Find where the given text appears and provide that cell's center as [x, y] coordinate. 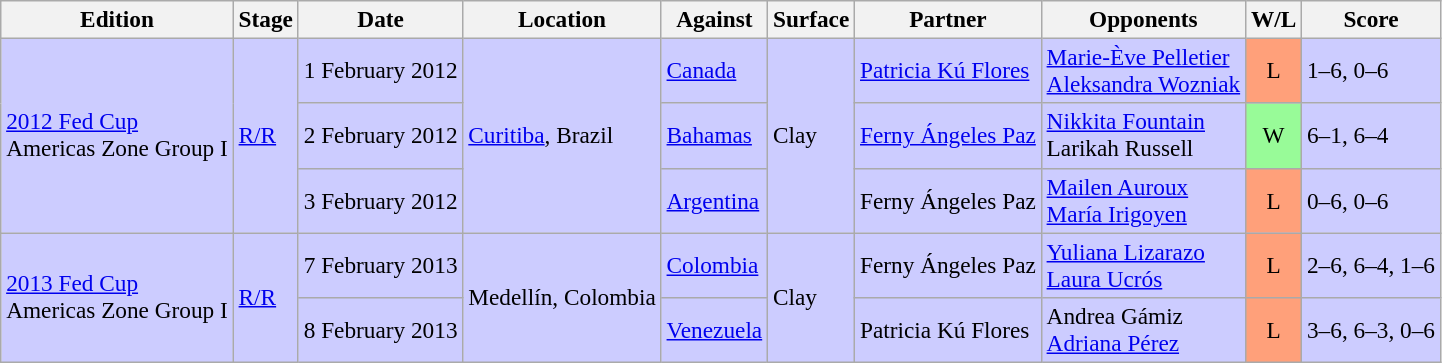
6–1, 6–4 [1372, 136]
Bahamas [714, 136]
W [1274, 136]
Stage [266, 19]
Location [562, 19]
7 February 2013 [380, 264]
Andrea Gámiz Adriana Pérez [1143, 330]
Venezuela [714, 330]
Canada [714, 70]
Surface [812, 19]
2012 Fed Cup Americas Zone Group I [117, 135]
Yuliana Lizarazo Laura Ucrós [1143, 264]
1 February 2012 [380, 70]
Curitiba, Brazil [562, 135]
2013 Fed Cup Americas Zone Group I [117, 297]
2–6, 6–4, 1–6 [1372, 264]
3–6, 6–3, 0–6 [1372, 330]
Marie-Ève Pelletier Aleksandra Wozniak [1143, 70]
Against [714, 19]
1–6, 0–6 [1372, 70]
Mailen Auroux María Irigoyen [1143, 200]
Argentina [714, 200]
3 February 2012 [380, 200]
W/L [1274, 19]
Colombia [714, 264]
Nikkita Fountain Larikah Russell [1143, 136]
Opponents [1143, 19]
0–6, 0–6 [1372, 200]
Score [1372, 19]
2 February 2012 [380, 136]
Edition [117, 19]
Partner [948, 19]
Medellín, Colombia [562, 297]
Date [380, 19]
8 February 2013 [380, 330]
